Identify which cell holds the provided text, then report its [x, y] central coordinate. 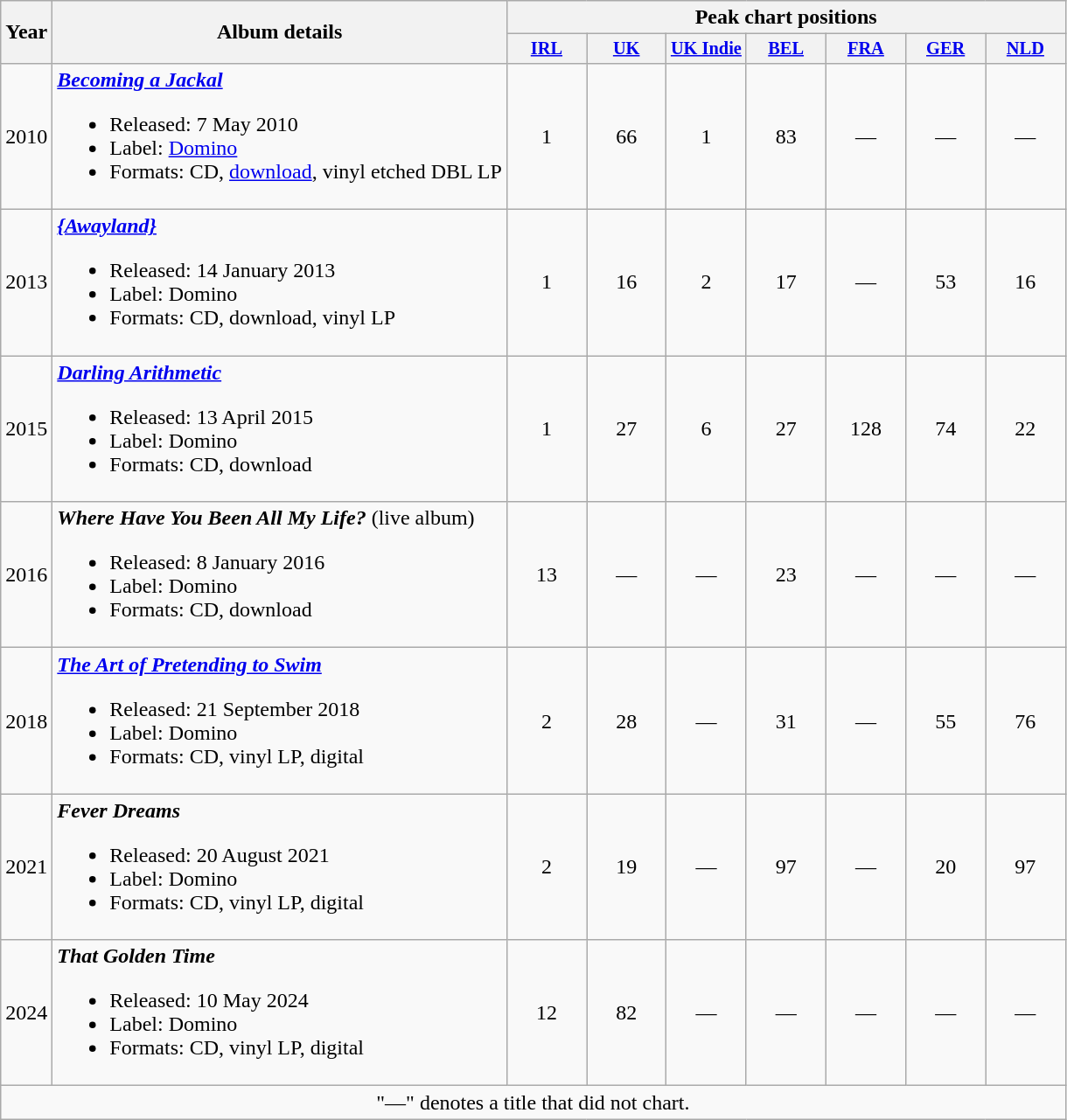
IRL [546, 49]
31 [785, 720]
Where Have You Been All My Life? (live album)Released: 8 January 2016Label: DominoFormats: CD, download [280, 575]
76 [1025, 720]
Year [26, 32]
2018 [26, 720]
Darling ArithmeticReleased: 13 April 2015Label: DominoFormats: CD, download [280, 428]
FRA [866, 49]
19 [626, 867]
2015 [26, 428]
Peak chart positions [785, 17]
2013 [26, 283]
That Golden TimeReleased: 10 May 2024Label: DominoFormats: CD, vinyl LP, digital [280, 1012]
The Art of Pretending to SwimReleased: 21 September 2018Label: DominoFormats: CD, vinyl LP, digital [280, 720]
22 [1025, 428]
6 [707, 428]
82 [626, 1012]
{Awayland}Released: 14 January 2013Label: DominoFormats: CD, download, vinyl LP [280, 283]
2021 [26, 867]
55 [946, 720]
23 [785, 575]
74 [946, 428]
"—" denotes a title that did not chart. [533, 1103]
UK Indie [707, 49]
Album details [280, 32]
BEL [785, 49]
2024 [26, 1012]
UK [626, 49]
66 [626, 136]
NLD [1025, 49]
2016 [26, 575]
53 [946, 283]
Fever DreamsReleased: 20 August 2021Label: DominoFormats: CD, vinyl LP, digital [280, 867]
17 [785, 283]
13 [546, 575]
83 [785, 136]
Becoming a JackalReleased: 7 May 2010Label: DominoFormats: CD, download, vinyl etched DBL LP [280, 136]
GER [946, 49]
128 [866, 428]
28 [626, 720]
20 [946, 867]
2010 [26, 136]
12 [546, 1012]
